Determine the [X, Y] coordinate at the center of the cell enclosing the given text.  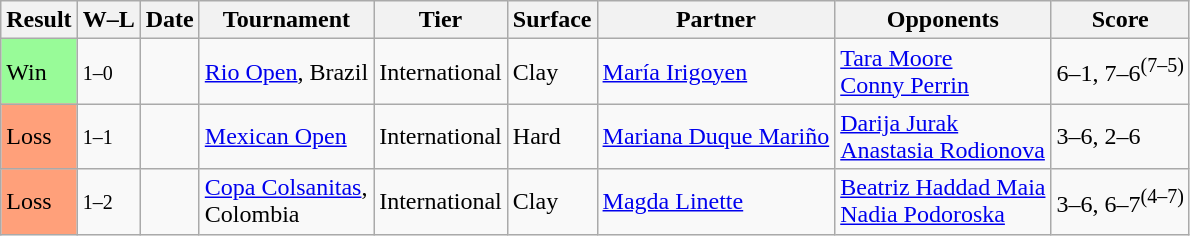
1–2 [108, 202]
W–L [108, 20]
Tournament [286, 20]
Score [1120, 20]
3–6, 6–7(4–7) [1120, 202]
Date [170, 20]
Beatriz Haddad Maia Nadia Podoroska [943, 202]
6–1, 7–6(7–5) [1120, 72]
Copa Colsanitas, Colombia [286, 202]
Surface [552, 20]
Partner [716, 20]
Tara Moore Conny Perrin [943, 72]
Mexican Open [286, 136]
3–6, 2–6 [1120, 136]
Mariana Duque Mariño [716, 136]
1–0 [108, 72]
Tier [441, 20]
Magda Linette [716, 202]
1–1 [108, 136]
Result [39, 20]
María Irigoyen [716, 72]
Opponents [943, 20]
Rio Open, Brazil [286, 72]
Darija Jurak Anastasia Rodionova [943, 136]
Hard [552, 136]
Win [39, 72]
